For the text-containing cell, return its midpoint in [X, Y] coordinate format. 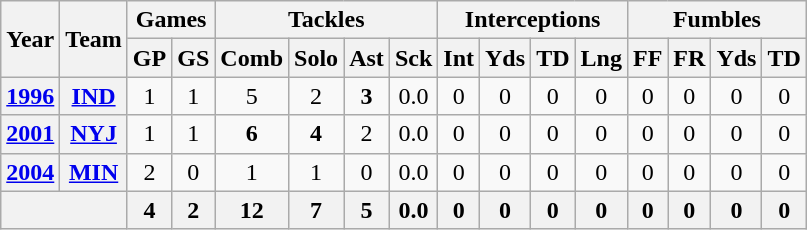
GS [194, 58]
Year [30, 39]
Fumbles [716, 20]
1996 [30, 96]
Lng [601, 58]
3 [367, 96]
Tackles [326, 20]
NYJ [94, 134]
2001 [30, 134]
Comb [252, 58]
Team [94, 39]
GP [149, 58]
12 [252, 210]
Games [170, 20]
MIN [94, 172]
FR [690, 58]
Solo [316, 58]
6 [252, 134]
Int [459, 58]
7 [316, 210]
FF [647, 58]
IND [94, 96]
Interceptions [533, 20]
Ast [367, 58]
2004 [30, 172]
Sck [413, 58]
